Pinpoint the cell where the given text exists, returning its [x, y] midpoint coordinate. 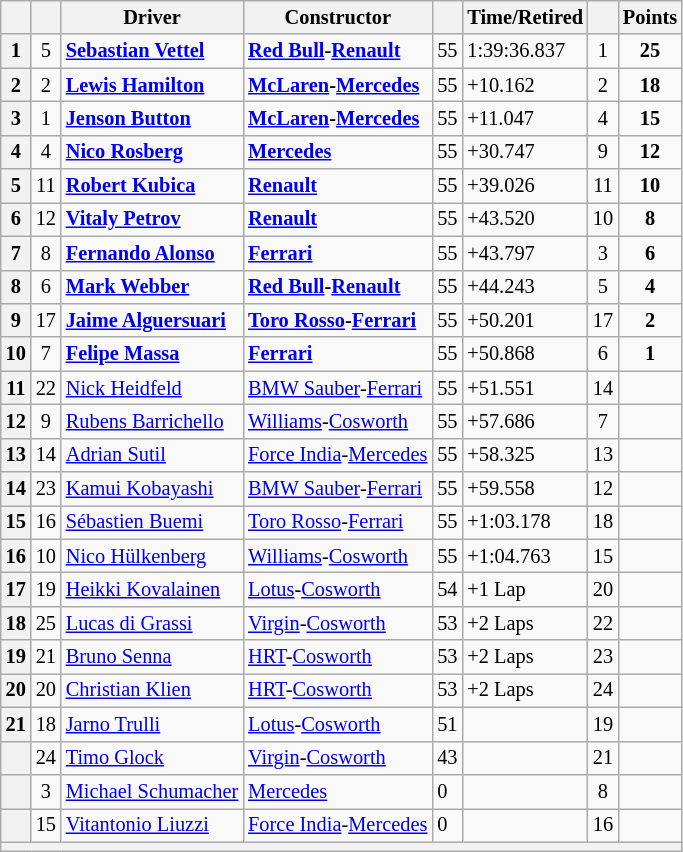
Sebastian Vettel [152, 51]
+1:03.178 [525, 522]
51 [447, 724]
+11.047 [525, 118]
Michael Schumacher [152, 791]
Points [650, 17]
Lewis Hamilton [152, 85]
Adrian Sutil [152, 455]
1:39:36.837 [525, 51]
Sébastien Buemi [152, 522]
+44.243 [525, 287]
+1:04.763 [525, 556]
Time/Retired [525, 17]
Kamui Kobayashi [152, 489]
+30.747 [525, 152]
+57.686 [525, 421]
Christian Klien [152, 690]
+58.325 [525, 455]
+39.026 [525, 186]
Rubens Barrichello [152, 421]
Jaime Alguersuari [152, 320]
+50.201 [525, 320]
Nico Hülkenberg [152, 556]
+43.520 [525, 219]
+43.797 [525, 253]
Felipe Massa [152, 354]
+10.162 [525, 85]
Heikki Kovalainen [152, 589]
+51.551 [525, 388]
Vitantonio Liuzzi [152, 825]
Lucas di Grassi [152, 623]
+50.868 [525, 354]
Fernando Alonso [152, 253]
Jarno Trulli [152, 724]
43 [447, 758]
Mark Webber [152, 287]
Nick Heidfeld [152, 388]
54 [447, 589]
Nico Rosberg [152, 152]
Robert Kubica [152, 186]
+1 Lap [525, 589]
+59.558 [525, 489]
Jenson Button [152, 118]
Driver [152, 17]
Constructor [338, 17]
Timo Glock [152, 758]
Bruno Senna [152, 657]
Vitaly Petrov [152, 219]
